Search for the cell housing the specified text and yield its [x, y] center coordinate. 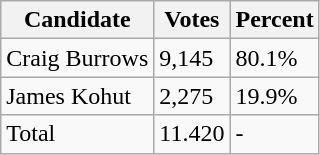
Candidate [78, 20]
Total [78, 134]
80.1% [274, 58]
19.9% [274, 96]
Votes [192, 20]
9,145 [192, 58]
Craig Burrows [78, 58]
James Kohut [78, 96]
Percent [274, 20]
- [274, 134]
2,275 [192, 96]
11.420 [192, 134]
